Search for the cell housing the specified text and yield its (x, y) center coordinate. 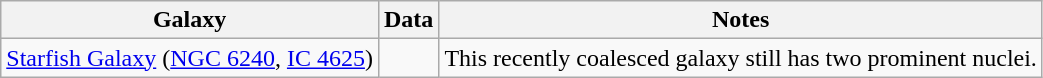
Notes (741, 20)
Starfish Galaxy (NGC 6240, IC 4625) (190, 58)
This recently coalesced galaxy still has two prominent nuclei. (741, 58)
Galaxy (190, 20)
Data (408, 20)
